Detect which cell encompasses the target text, then output its [x, y] center coordinate. 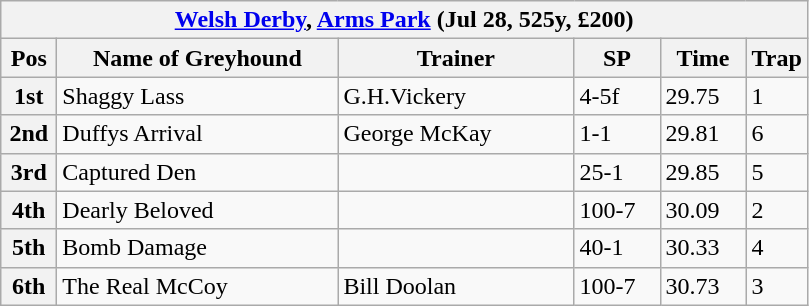
30.09 [703, 210]
George McKay [456, 134]
30.73 [703, 286]
29.81 [703, 134]
1-1 [617, 134]
G.H.Vickery [456, 96]
1 [776, 96]
Dearly Beloved [198, 210]
Time [703, 58]
5 [776, 172]
Shaggy Lass [198, 96]
29.85 [703, 172]
SP [617, 58]
4-5f [617, 96]
6 [776, 134]
1st [29, 96]
29.75 [703, 96]
2nd [29, 134]
Trap [776, 58]
3rd [29, 172]
25-1 [617, 172]
Bomb Damage [198, 248]
Duffys Arrival [198, 134]
4 [776, 248]
5th [29, 248]
30.33 [703, 248]
2 [776, 210]
40-1 [617, 248]
6th [29, 286]
The Real McCoy [198, 286]
Trainer [456, 58]
Welsh Derby, Arms Park (Jul 28, 525y, £200) [404, 20]
3 [776, 286]
Captured Den [198, 172]
Name of Greyhound [198, 58]
4th [29, 210]
Bill Doolan [456, 286]
Pos [29, 58]
